Return the [x, y] coordinate for the center point of the cell that contains the specified text.  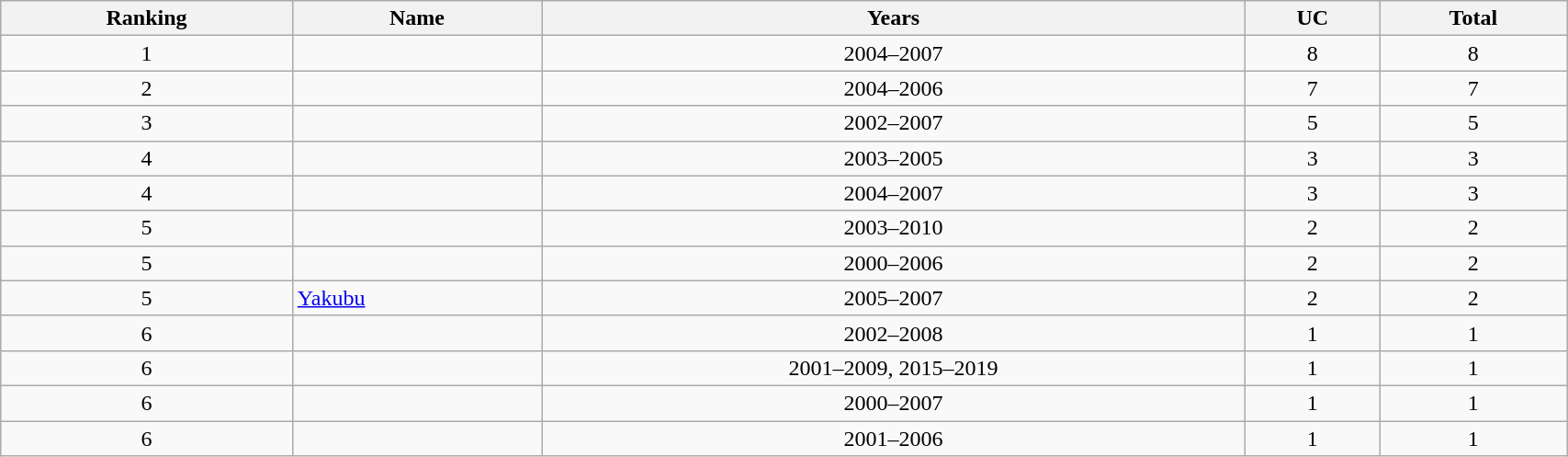
Years [894, 18]
2005–2007 [894, 298]
2003–2005 [894, 158]
2000–2006 [894, 263]
2001–2009, 2015–2019 [894, 368]
2004–2006 [894, 88]
2002–2008 [894, 333]
Yakubu [417, 298]
2002–2007 [894, 123]
2003–2010 [894, 228]
2001–2006 [894, 439]
Ranking [147, 18]
Total [1473, 18]
Name [417, 18]
UC [1314, 18]
2000–2007 [894, 403]
